Identify which cell holds the provided text, then report its (x, y) central coordinate. 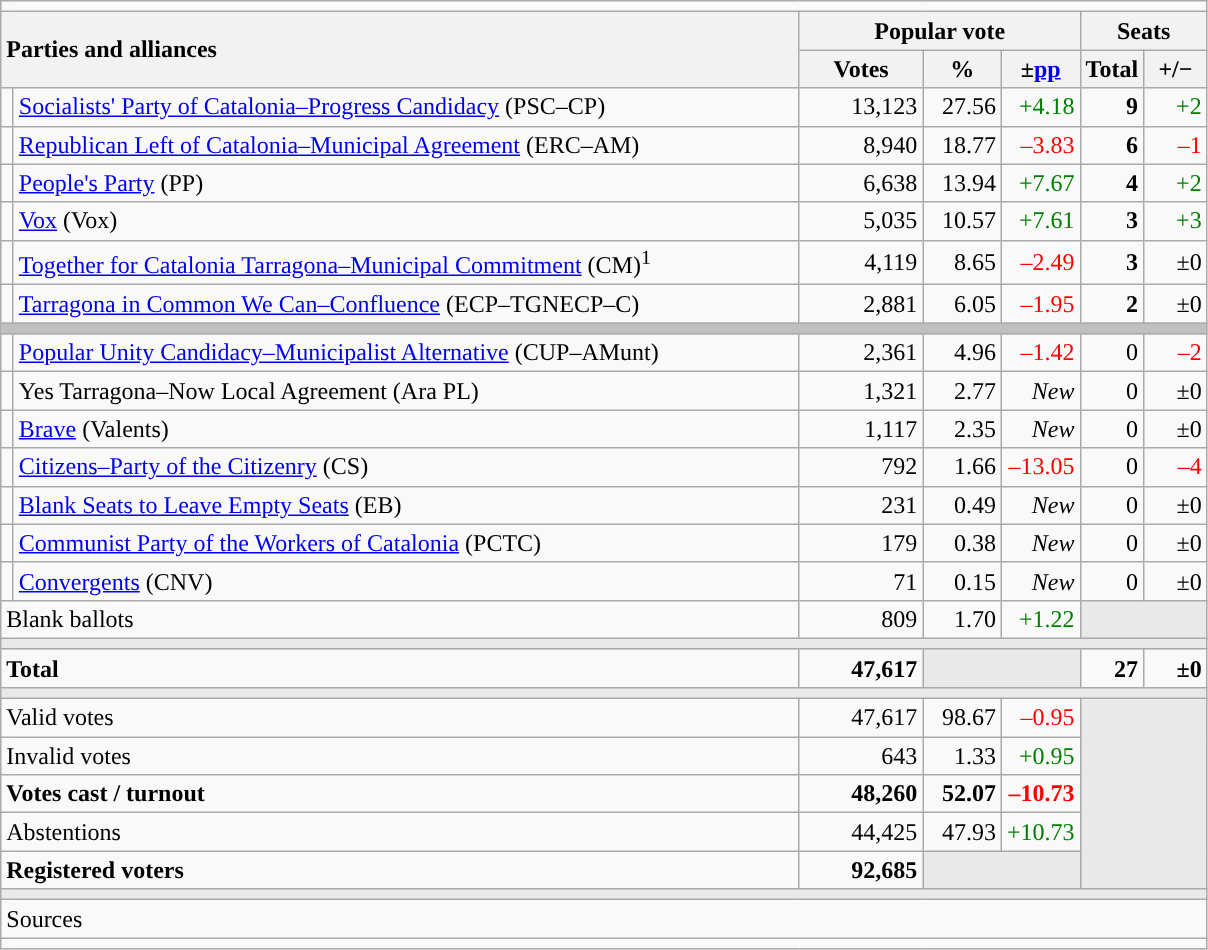
Citizens–Party of the Citizenry (CS) (406, 467)
6 (1112, 145)
10.57 (962, 221)
+7.67 (1040, 183)
71 (861, 581)
643 (861, 756)
Together for Catalonia Tarragona–Municipal Commitment (CM)1 (406, 262)
Invalid votes (400, 756)
Sources (604, 919)
0.15 (962, 581)
–1.42 (1040, 353)
–13.05 (1040, 467)
4,119 (861, 262)
6,638 (861, 183)
Parties and alliances (400, 50)
1,321 (861, 391)
52.07 (962, 794)
People's Party (PP) (406, 183)
+10.73 (1040, 832)
Seats (1144, 31)
0.38 (962, 543)
2.77 (962, 391)
1.33 (962, 756)
+1.22 (1040, 619)
18.77 (962, 145)
792 (861, 467)
+0.95 (1040, 756)
–10.73 (1040, 794)
47.93 (962, 832)
Popular vote (940, 31)
5,035 (861, 221)
1,117 (861, 429)
–3.83 (1040, 145)
Abstentions (400, 832)
–2 (1176, 353)
+/− (1176, 69)
Registered voters (400, 870)
–1.95 (1040, 304)
1.70 (962, 619)
8,940 (861, 145)
2,361 (861, 353)
Blank ballots (400, 619)
2 (1112, 304)
9 (1112, 107)
Socialists' Party of Catalonia–Progress Candidacy (PSC–CP) (406, 107)
–1 (1176, 145)
4 (1112, 183)
44,425 (861, 832)
98.67 (962, 718)
6.05 (962, 304)
–2.49 (1040, 262)
±pp (1040, 69)
179 (861, 543)
0.49 (962, 505)
Blank Seats to Leave Empty Seats (EB) (406, 505)
27 (1112, 668)
2.35 (962, 429)
–0.95 (1040, 718)
Republican Left of Catalonia–Municipal Agreement (ERC–AM) (406, 145)
92,685 (861, 870)
13,123 (861, 107)
809 (861, 619)
27.56 (962, 107)
1.66 (962, 467)
48,260 (861, 794)
+7.61 (1040, 221)
Brave (Valents) (406, 429)
Popular Unity Candidacy–Municipalist Alternative (CUP–AMunt) (406, 353)
4.96 (962, 353)
Votes (861, 69)
Vox (Vox) (406, 221)
% (962, 69)
+4.18 (1040, 107)
8.65 (962, 262)
2,881 (861, 304)
+3 (1176, 221)
–4 (1176, 467)
13.94 (962, 183)
Convergents (CNV) (406, 581)
Valid votes (400, 718)
Communist Party of the Workers of Catalonia (PCTC) (406, 543)
Yes Tarragona–Now Local Agreement (Ara PL) (406, 391)
231 (861, 505)
Tarragona in Common We Can–Confluence (ECP–TGNECP–C) (406, 304)
Votes cast / turnout (400, 794)
